Pinpoint the cell where the given text exists, returning its (X, Y) midpoint coordinate. 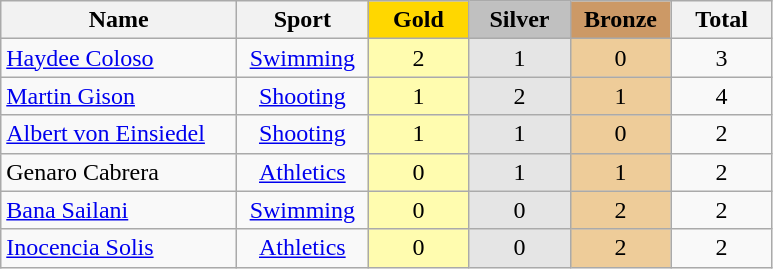
Gold (418, 20)
Silver (520, 20)
Sport (302, 20)
Bronze (620, 20)
Martin Gison (119, 96)
4 (722, 96)
Bana Sailani (119, 210)
Haydee Coloso (119, 58)
Albert von Einsiedel (119, 134)
Name (119, 20)
3 (722, 58)
Genaro Cabrera (119, 172)
Inocencia Solis (119, 248)
Total (722, 20)
